Scan for the cell matching the given text and deliver its [x, y] coordinate at center. 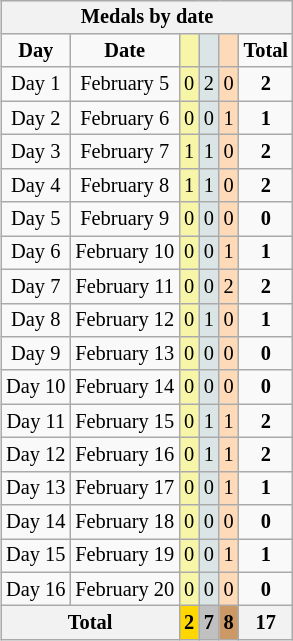
Day 8 [36, 320]
Day 2 [36, 118]
7 [209, 623]
17 [266, 623]
Day 1 [36, 84]
February 13 [124, 354]
Day 10 [36, 387]
Day 11 [36, 421]
February 5 [124, 84]
Medals by date [147, 17]
Day 16 [36, 589]
February 20 [124, 589]
February 16 [124, 455]
February 11 [124, 286]
February 6 [124, 118]
February 7 [124, 152]
February 12 [124, 320]
8 [229, 623]
Day 3 [36, 152]
February 17 [124, 488]
Date [124, 51]
Day [36, 51]
Day 12 [36, 455]
February 9 [124, 219]
February 18 [124, 522]
February 15 [124, 421]
February 10 [124, 253]
Day 4 [36, 185]
Day 15 [36, 556]
Day 9 [36, 354]
Day 5 [36, 219]
February 19 [124, 556]
Day 13 [36, 488]
February 14 [124, 387]
February 8 [124, 185]
Day 6 [36, 253]
Day 14 [36, 522]
Day 7 [36, 286]
